Return the (x, y) coordinate for the center point of the cell that contains the specified text.  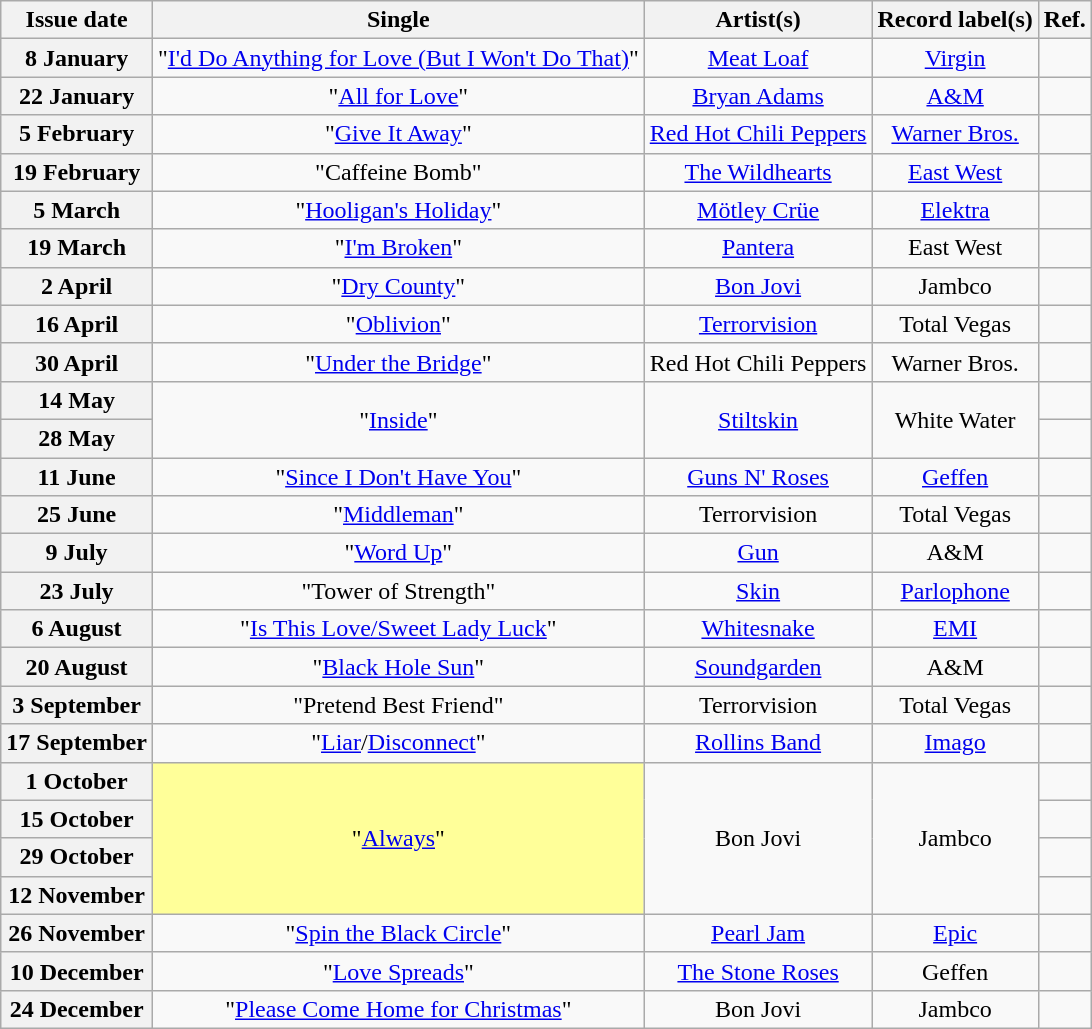
"Liar/Disconnect" (398, 743)
23 July (77, 591)
19 February (77, 172)
Elektra (955, 210)
"Spin the Black Circle" (398, 933)
Pearl Jam (758, 933)
Skin (758, 591)
19 March (77, 248)
"All for Love" (398, 96)
9 July (77, 553)
Ref. (1064, 20)
14 May (77, 400)
12 November (77, 895)
Rollins Band (758, 743)
"Hooligan's Holiday" (398, 210)
17 September (77, 743)
"Middleman" (398, 515)
"Please Come Home for Christmas" (398, 1009)
Epic (955, 933)
26 November (77, 933)
"I'd Do Anything for Love (But I Won't Do That)" (398, 58)
"Love Spreads" (398, 971)
20 August (77, 667)
5 March (77, 210)
Issue date (77, 20)
"Under the Bridge" (398, 362)
15 October (77, 819)
24 December (77, 1009)
30 April (77, 362)
25 June (77, 515)
"Tower of Strength" (398, 591)
16 April (77, 324)
Whitesnake (758, 629)
"Word Up" (398, 553)
The Stone Roses (758, 971)
The Wildhearts (758, 172)
"Inside" (398, 419)
"Is This Love/Sweet Lady Luck" (398, 629)
Bryan Adams (758, 96)
"Pretend Best Friend" (398, 705)
Guns N' Roses (758, 477)
"Since I Don't Have You" (398, 477)
"Dry County" (398, 286)
29 October (77, 857)
EMI (955, 629)
Imago (955, 743)
Virgin (955, 58)
Record label(s) (955, 20)
Stiltskin (758, 419)
2 April (77, 286)
Pantera (758, 248)
"Always" (398, 838)
Parlophone (955, 591)
6 August (77, 629)
Soundgarden (758, 667)
3 September (77, 705)
Artist(s) (758, 20)
"Oblivion" (398, 324)
28 May (77, 438)
5 February (77, 134)
Gun (758, 553)
"Black Hole Sun" (398, 667)
"Give It Away" (398, 134)
10 December (77, 971)
Mötley Crüe (758, 210)
Meat Loaf (758, 58)
1 October (77, 781)
8 January (77, 58)
22 January (77, 96)
Single (398, 20)
"I'm Broken" (398, 248)
White Water (955, 419)
"Caffeine Bomb" (398, 172)
11 June (77, 477)
